Scan for the cell matching the given text and deliver its [x, y] coordinate at center. 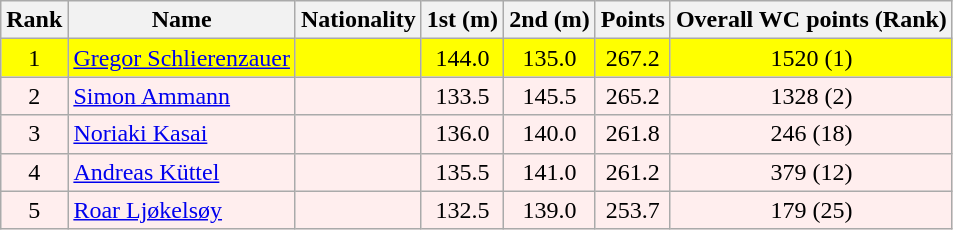
135.5 [462, 172]
139.0 [550, 210]
133.5 [462, 96]
379 (12) [811, 172]
141.0 [550, 172]
Name [182, 20]
Nationality [358, 20]
132.5 [462, 210]
267.2 [632, 58]
Noriaki Kasai [182, 134]
4 [34, 172]
2nd (m) [550, 20]
1520 (1) [811, 58]
265.2 [632, 96]
261.8 [632, 134]
Rank [34, 20]
1st (m) [462, 20]
Simon Ammann [182, 96]
Points [632, 20]
140.0 [550, 134]
135.0 [550, 58]
1 [34, 58]
Gregor Schlierenzauer [182, 58]
Roar Ljøkelsøy [182, 210]
144.0 [462, 58]
Andreas Küttel [182, 172]
5 [34, 210]
261.2 [632, 172]
145.5 [550, 96]
179 (25) [811, 210]
253.7 [632, 210]
2 [34, 96]
246 (18) [811, 134]
Overall WC points (Rank) [811, 20]
3 [34, 134]
1328 (2) [811, 96]
136.0 [462, 134]
